Provide the (x, y) coordinate of the cell's center where the given text is located.  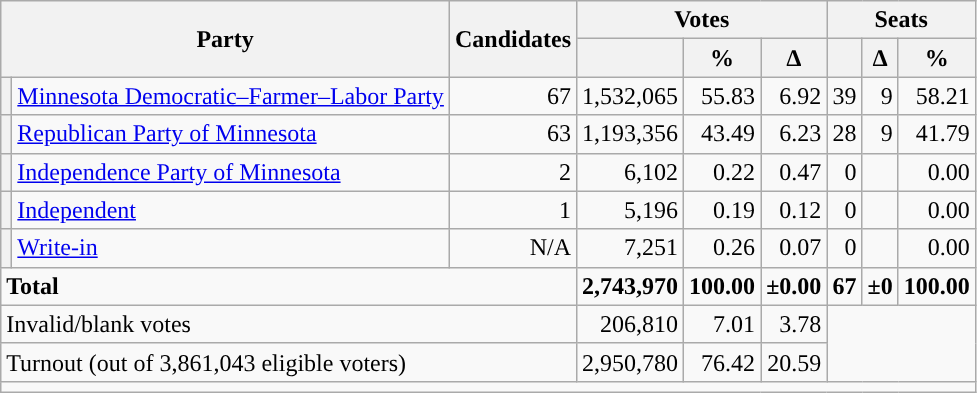
Party (226, 39)
Invalid/blank votes (289, 324)
Total (289, 286)
Seats (901, 20)
0.22 (722, 172)
2,743,970 (630, 286)
6,102 (630, 172)
N/A (512, 248)
0.47 (794, 172)
2,950,780 (630, 362)
3.78 (794, 324)
206,810 (630, 324)
Candidates (512, 39)
2 (512, 172)
1,193,356 (630, 134)
41.79 (936, 134)
Votes (702, 20)
Independent (231, 210)
Independence Party of Minnesota (231, 172)
±0.00 (794, 286)
Write-in (231, 248)
0.12 (794, 210)
6.92 (794, 96)
39 (844, 96)
±0 (880, 286)
7,251 (630, 248)
43.49 (722, 134)
0.19 (722, 210)
63 (512, 134)
28 (844, 134)
55.83 (722, 96)
0.26 (722, 248)
7.01 (722, 324)
1,532,065 (630, 96)
Republican Party of Minnesota (231, 134)
1 (512, 210)
Turnout (out of 3,861,043 eligible voters) (289, 362)
20.59 (794, 362)
58.21 (936, 96)
76.42 (722, 362)
6.23 (794, 134)
Minnesota Democratic–Farmer–Labor Party (231, 96)
5,196 (630, 210)
0.07 (794, 248)
